Provide the (X, Y) coordinate of the cell's center where the given text is located.  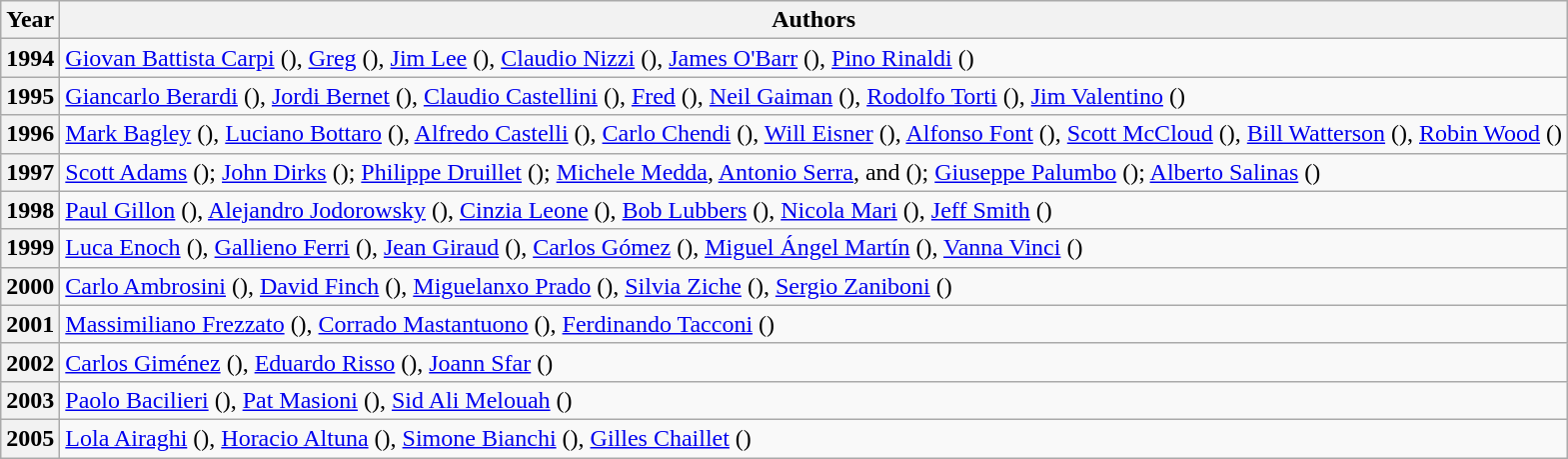
Giovan Battista Carpi (), Greg (), Jim Lee (), Claudio Nizzi (), James O'Barr (), Pino Rinaldi () (813, 58)
Carlo Ambrosini (), David Finch (), Miguelanxo Prado (), Silvia Ziche (), Sergio Zaniboni () (813, 286)
1997 (30, 172)
1995 (30, 96)
1994 (30, 58)
2005 (30, 438)
2001 (30, 324)
Paolo Bacilieri (), Pat Masioni (), Sid Ali Melouah () (813, 400)
Giancarlo Berardi (), Jordi Bernet (), Claudio Castellini (), Fred (), Neil Gaiman (), Rodolfo Torti (), Jim Valentino () (813, 96)
2000 (30, 286)
1999 (30, 248)
Year (30, 20)
Luca Enoch (), Gallieno Ferri (), Jean Giraud (), Carlos Gómez (), Miguel Ángel Martín (), Vanna Vinci () (813, 248)
2003 (30, 400)
Scott Adams (); John Dirks (); Philippe Druillet (); Michele Medda, Antonio Serra, and (); Giuseppe Palumbo (); Alberto Salinas () (813, 172)
Carlos Giménez (), Eduardo Risso (), Joann Sfar () (813, 362)
2002 (30, 362)
Authors (813, 20)
1998 (30, 210)
Lola Airaghi (), Horacio Altuna (), Simone Bianchi (), Gilles Chaillet () (813, 438)
1996 (30, 134)
Paul Gillon (), Alejandro Jodorowsky (), Cinzia Leone (), Bob Lubbers (), Nicola Mari (), Jeff Smith () (813, 210)
Massimiliano Frezzato (), Corrado Mastantuono (), Ferdinando Tacconi () (813, 324)
